Pinpoint the cell where the given text exists, returning its [x, y] midpoint coordinate. 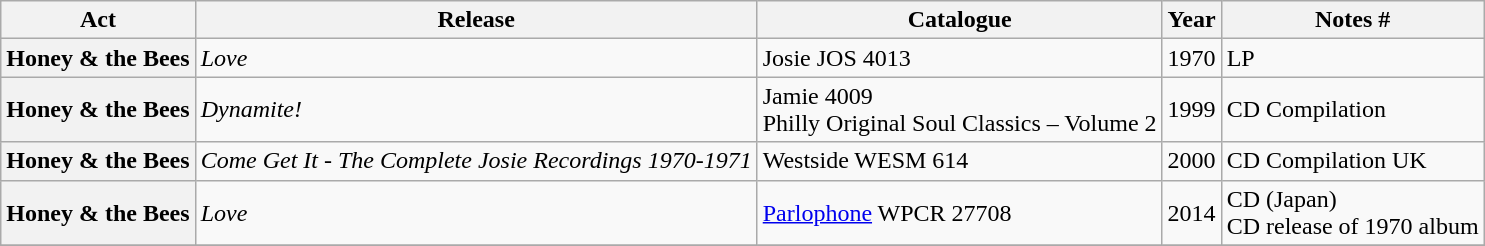
2014 [1192, 212]
Catalogue [960, 20]
CD Compilation UK [1352, 161]
Parlophone WPCR 27708 [960, 212]
CD Compilation [1352, 110]
Come Get It - The Complete Josie Recordings 1970-1971 [476, 161]
Release [476, 20]
Act [98, 20]
1970 [1192, 58]
CD (Japan)CD release of 1970 album [1352, 212]
Josie JOS 4013 [960, 58]
Year [1192, 20]
Jamie 4009Philly Original Soul Classics – Volume 2 [960, 110]
Westside WESM 614 [960, 161]
Notes # [1352, 20]
LP [1352, 58]
2000 [1192, 161]
1999 [1192, 110]
Dynamite! [476, 110]
